Pinpoint the cell where the given text exists, returning its [X, Y] midpoint coordinate. 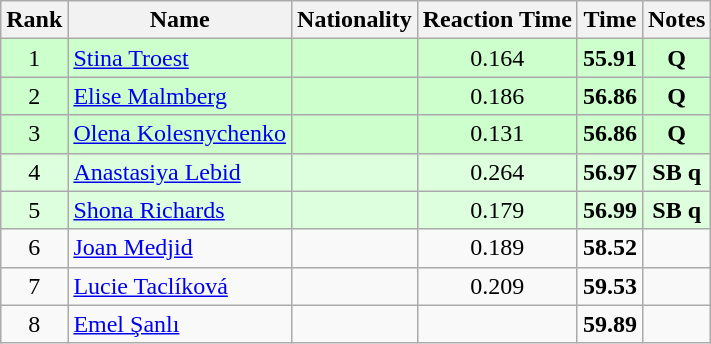
Reaction Time [497, 20]
Emel Şanlı [180, 324]
1 [34, 58]
7 [34, 286]
59.53 [610, 286]
0.186 [497, 96]
59.89 [610, 324]
5 [34, 210]
Lucie Taclíková [180, 286]
56.97 [610, 172]
0.131 [497, 134]
Elise Malmberg [180, 96]
0.264 [497, 172]
3 [34, 134]
Notes [676, 20]
Name [180, 20]
Time [610, 20]
0.209 [497, 286]
Stina Troest [180, 58]
0.189 [497, 248]
6 [34, 248]
55.91 [610, 58]
Nationality [355, 20]
0.164 [497, 58]
2 [34, 96]
Shona Richards [180, 210]
Rank [34, 20]
Anastasiya Lebid [180, 172]
58.52 [610, 248]
56.99 [610, 210]
0.179 [497, 210]
Olena Kolesnychenko [180, 134]
4 [34, 172]
Joan Medjid [180, 248]
8 [34, 324]
